Identify which cell holds the provided text, then report its (X, Y) central coordinate. 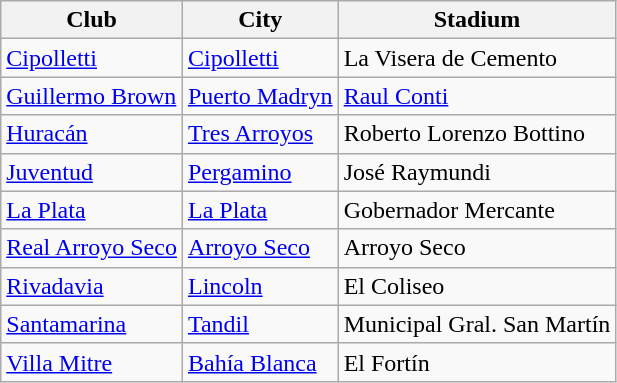
Pergamino (260, 172)
Guillermo Brown (92, 96)
Roberto Lorenzo Bottino (477, 134)
Municipal Gral. San Martín (477, 324)
Stadium (477, 20)
Gobernador Mercante (477, 210)
City (260, 20)
José Raymundi (477, 172)
Real Arroyo Seco (92, 248)
La Visera de Cemento (477, 58)
Tandil (260, 324)
Huracán (92, 134)
Juventud (92, 172)
Bahía Blanca (260, 362)
El Fortín (477, 362)
Santamarina (92, 324)
Raul Conti (477, 96)
El Coliseo (477, 286)
Rivadavia (92, 286)
Club (92, 20)
Puerto Madryn (260, 96)
Villa Mitre (92, 362)
Lincoln (260, 286)
Tres Arroyos (260, 134)
